Extract the (X, Y) coordinate from the center of the cell holding the provided text.  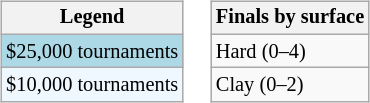
Hard (0–4) (290, 51)
Clay (0–2) (290, 85)
Finals by surface (290, 18)
Legend (92, 18)
$10,000 tournaments (92, 85)
$25,000 tournaments (92, 51)
